Pinpoint the cell where the given text exists, returning its [X, Y] midpoint coordinate. 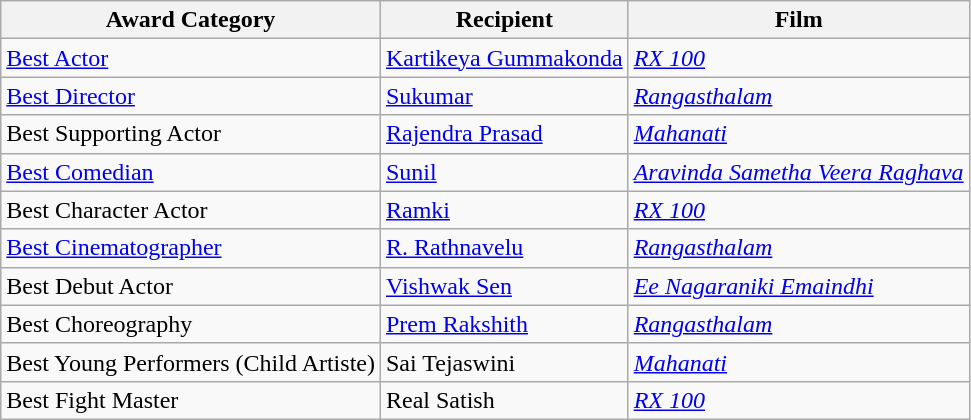
Award Category [191, 20]
Film [798, 20]
Best Choreography [191, 324]
Prem Rakshith [504, 324]
Vishwak Sen [504, 286]
Kartikeya Gummakonda [504, 58]
Rajendra Prasad [504, 134]
Sunil [504, 172]
Ee Nagaraniki Emaindhi [798, 286]
Best Comedian [191, 172]
Recipient [504, 20]
Best Character Actor [191, 210]
R. Rathnavelu [504, 248]
Best Fight Master [191, 400]
Best Director [191, 96]
Real Satish [504, 400]
Best Supporting Actor [191, 134]
Best Actor [191, 58]
Ramki [504, 210]
Sukumar [504, 96]
Best Debut Actor [191, 286]
Best Cinematographer [191, 248]
Aravinda Sametha Veera Raghava [798, 172]
Best Young Performers (Child Artiste) [191, 362]
Sai Tejaswini [504, 362]
